Find where the given text appears and provide that cell's center as (x, y) coordinate. 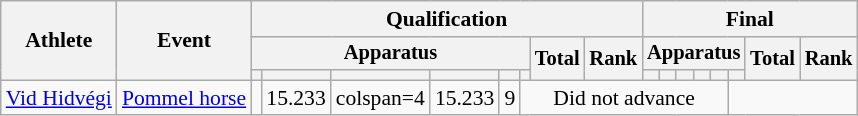
Did not advance (624, 98)
Vid Hidvégi (59, 98)
Event (184, 40)
Qualification (446, 19)
9 (510, 98)
Athlete (59, 40)
colspan=4 (380, 98)
Pommel horse (184, 98)
Final (750, 19)
